Output the [X, Y] coordinate of the center of the cell containing the given text.  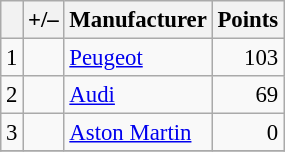
Points [248, 20]
1 [12, 58]
69 [248, 95]
Audi [138, 95]
Aston Martin [138, 133]
2 [12, 95]
+/– [44, 20]
Manufacturer [138, 20]
103 [248, 58]
3 [12, 133]
0 [248, 133]
Peugeot [138, 58]
